Identify which cell holds the provided text, then report its [X, Y] central coordinate. 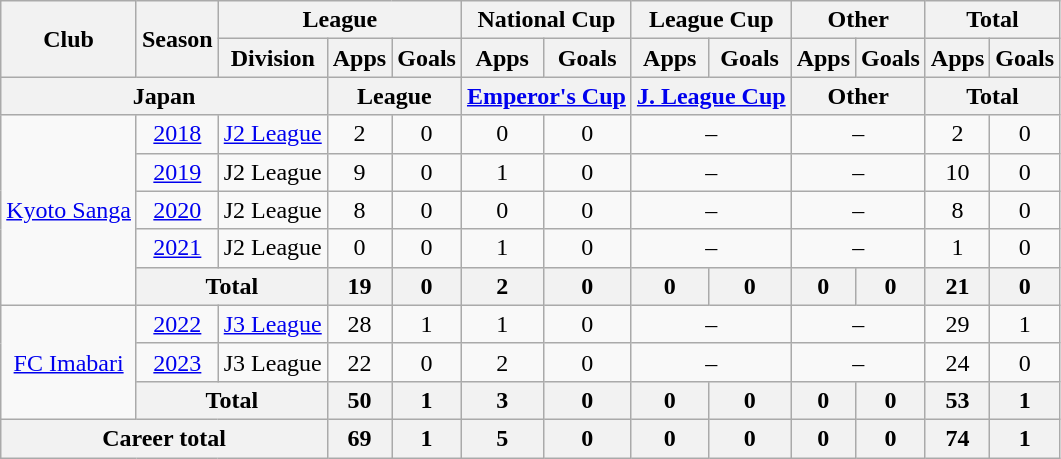
69 [359, 438]
21 [957, 286]
2023 [177, 362]
74 [957, 438]
22 [359, 362]
19 [359, 286]
Career total [164, 438]
J. League Cup [711, 96]
9 [359, 172]
2020 [177, 210]
5 [502, 438]
24 [957, 362]
3 [502, 400]
Emperor's Cup [546, 96]
Japan [164, 96]
2021 [177, 248]
National Cup [546, 20]
2019 [177, 172]
Division [272, 58]
Club [69, 39]
53 [957, 400]
29 [957, 324]
Kyoto Sanga [69, 210]
2022 [177, 324]
50 [359, 400]
10 [957, 172]
League Cup [711, 20]
28 [359, 324]
Season [177, 39]
2018 [177, 134]
FC Imabari [69, 362]
